Capture the cell that displays the provided text and extract its (X, Y) central coordinate. 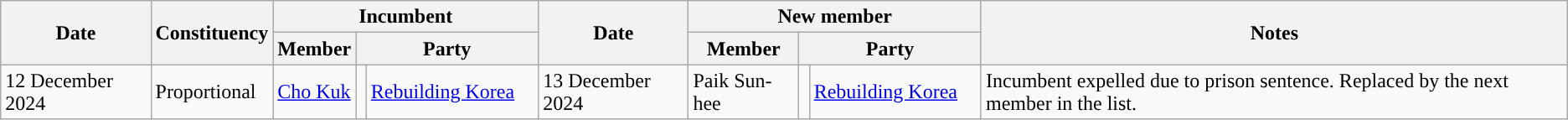
12 December 2024 (75, 92)
Cho Kuk (315, 92)
Incumbent expelled due to prison sentence. Replaced by the next member in the list. (1274, 92)
Incumbent (405, 17)
Constituency (212, 33)
13 December 2024 (613, 92)
Proportional (212, 92)
Paik Sun-hee (744, 92)
New member (835, 17)
Notes (1274, 33)
